From the cell containing the given text, extract its center point as [x, y] coordinate. 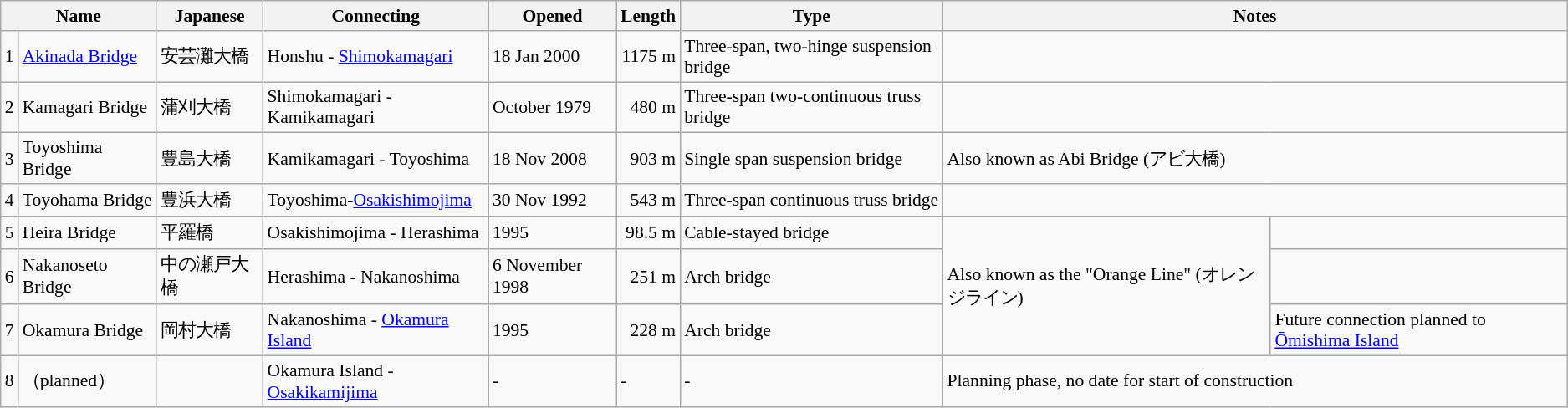
蒲刈大橋 [210, 107]
480 m [648, 107]
Future connection planned to Ōmishima Island [1418, 331]
Three-span continuous truss bridge [811, 201]
Kamikamagari - Toyoshima [376, 159]
1175 m [648, 57]
Toyoshima Bridge [87, 159]
Nakanoseto Bridge [87, 276]
7 [10, 331]
Japanese [210, 16]
903 m [648, 159]
6 November 1998 [552, 276]
251 m [648, 276]
Connecting [376, 16]
Okamura Bridge [87, 331]
Opened [552, 16]
Okamura Island - Osakikamijima [376, 381]
Akinada Bridge [87, 57]
5 [10, 232]
（planned） [87, 381]
18 Nov 2008 [552, 159]
Three-span two-continuous truss bridge [811, 107]
1 [10, 57]
Cable-stayed bridge [811, 232]
Kamagari Bridge [87, 107]
98.5 m [648, 232]
6 [10, 276]
Osakishimojima - Herashima [376, 232]
Also known as the "Orange Line" (オレンジライン) [1106, 286]
平羅橋 [210, 232]
安芸灘大橋 [210, 57]
Shimokamagari - Kamikamagari [376, 107]
Type [811, 16]
豊島大橋 [210, 159]
4 [10, 201]
Honshu - Shimokamagari [376, 57]
Toyoshima-Osakishimojima [376, 201]
30 Nov 1992 [552, 201]
543 m [648, 201]
中の瀬戸大橋 [210, 276]
Herashima - Nakanoshima [376, 276]
Heira Bridge [87, 232]
豊浜大橋 [210, 201]
Notes [1254, 16]
3 [10, 159]
Also known as Abi Bridge (アビ大橋) [1254, 159]
18 Jan 2000 [552, 57]
Name [79, 16]
Planning phase, no date for start of construction [1254, 381]
Single span suspension bridge [811, 159]
Toyohama Bridge [87, 201]
8 [10, 381]
228 m [648, 331]
Length [648, 16]
Three-span, two-hinge suspension bridge [811, 57]
2 [10, 107]
October 1979 [552, 107]
岡村大橋 [210, 331]
Nakanoshima - Okamura Island [376, 331]
